Detect which cell encompasses the target text, then output its (X, Y) center coordinate. 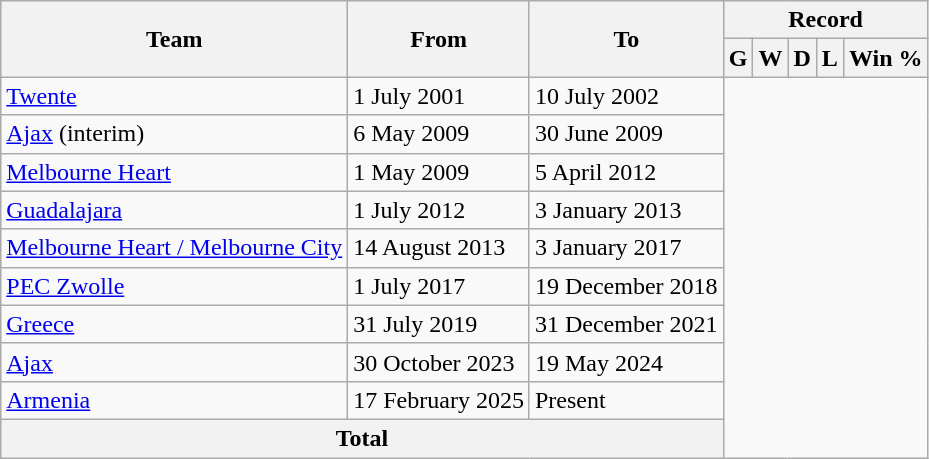
Twente (174, 96)
Melbourne Heart / Melbourne City (174, 248)
14 August 2013 (439, 248)
L (830, 58)
6 May 2009 (439, 134)
W (770, 58)
10 July 2002 (626, 96)
19 May 2024 (626, 362)
1 July 2017 (439, 286)
31 July 2019 (439, 324)
3 January 2013 (626, 210)
To (626, 39)
19 December 2018 (626, 286)
Armenia (174, 400)
3 January 2017 (626, 248)
Record (826, 20)
From (439, 39)
30 October 2023 (439, 362)
31 December 2021 (626, 324)
Total (362, 438)
30 June 2009 (626, 134)
Win % (886, 58)
Guadalajara (174, 210)
Ajax (interim) (174, 134)
Greece (174, 324)
5 April 2012 (626, 172)
G (738, 58)
PEC Zwolle (174, 286)
1 May 2009 (439, 172)
17 February 2025 (439, 400)
D (802, 58)
Team (174, 39)
Ajax (174, 362)
Melbourne Heart (174, 172)
1 July 2012 (439, 210)
1 July 2001 (439, 96)
Present (626, 400)
